Search for the cell housing the specified text and yield its [X, Y] center coordinate. 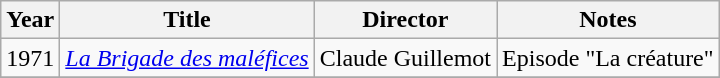
Episode "La créature" [608, 58]
Notes [608, 20]
La Brigade des maléfices [187, 58]
Director [405, 20]
Title [187, 20]
Claude Guillemot [405, 58]
1971 [30, 58]
Year [30, 20]
